Scan for the cell matching the given text and deliver its [x, y] coordinate at center. 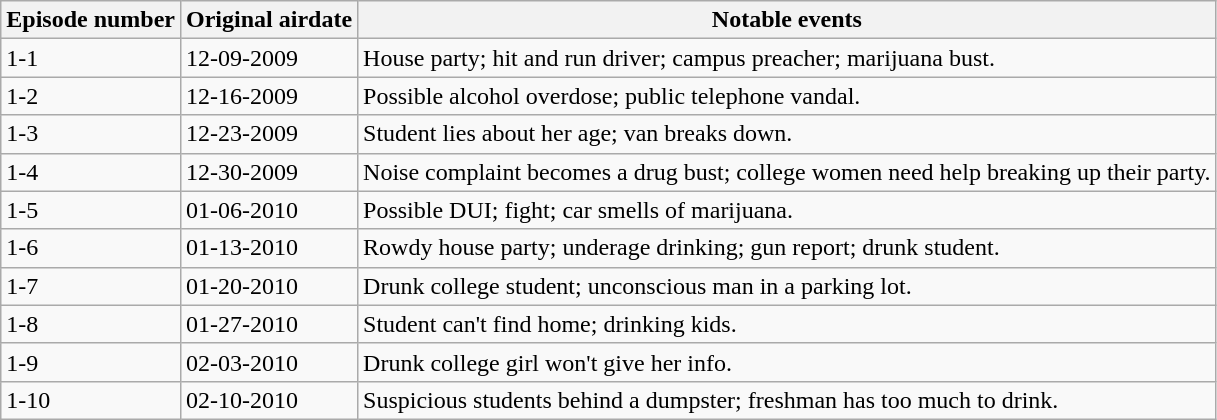
Notable events [788, 20]
12-16-2009 [270, 96]
1-2 [91, 96]
1-3 [91, 134]
01-13-2010 [270, 248]
1-9 [91, 362]
01-06-2010 [270, 210]
Rowdy house party; underage drinking; gun report; drunk student. [788, 248]
1-1 [91, 58]
1-5 [91, 210]
Possible DUI; fight; car smells of marijuana. [788, 210]
Possible alcohol overdose; public telephone vandal. [788, 96]
Drunk college student; unconscious man in a parking lot. [788, 286]
Suspicious students behind a dumpster; freshman has too much to drink. [788, 400]
Episode number [91, 20]
Noise complaint becomes a drug bust; college women need help breaking up their party. [788, 172]
01-27-2010 [270, 324]
1-4 [91, 172]
01-20-2010 [270, 286]
12-09-2009 [270, 58]
House party; hit and run driver; campus preacher; marijuana bust. [788, 58]
Student lies about her age; van breaks down. [788, 134]
1-8 [91, 324]
1-10 [91, 400]
02-03-2010 [270, 362]
Drunk college girl won't give her info. [788, 362]
Original airdate [270, 20]
Student can't find home; drinking kids. [788, 324]
12-30-2009 [270, 172]
1-6 [91, 248]
02-10-2010 [270, 400]
12-23-2009 [270, 134]
1-7 [91, 286]
